Detect which cell encompasses the target text, then output its (X, Y) center coordinate. 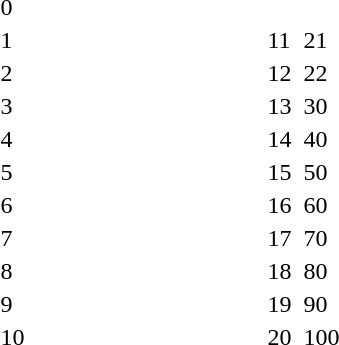
14 (280, 139)
11 (280, 40)
12 (280, 73)
15 (280, 172)
18 (280, 271)
16 (280, 205)
13 (280, 106)
19 (280, 304)
17 (280, 238)
